From the cell containing the given text, extract its center point as [x, y] coordinate. 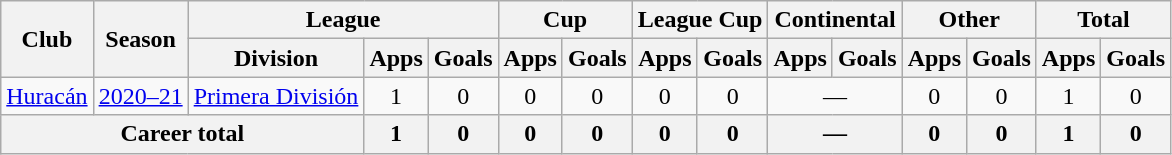
Career total [182, 134]
League [343, 20]
2020–21 [140, 96]
Primera División [276, 96]
Cup [565, 20]
Continental [835, 20]
Huracán [47, 96]
Total [1103, 20]
Division [276, 58]
Other [969, 20]
Season [140, 39]
Club [47, 39]
League Cup [700, 20]
